Capture the cell that displays the provided text and extract its (X, Y) central coordinate. 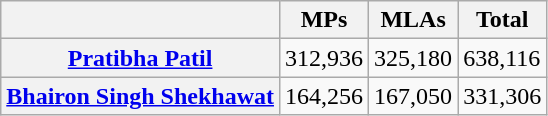
164,256 (324, 96)
167,050 (414, 96)
325,180 (414, 58)
312,936 (324, 58)
MPs (324, 20)
638,116 (502, 58)
331,306 (502, 96)
Total (502, 20)
MLAs (414, 20)
Bhairon Singh Shekhawat (140, 96)
Pratibha Patil (140, 58)
